Search for the cell housing the specified text and yield its (X, Y) center coordinate. 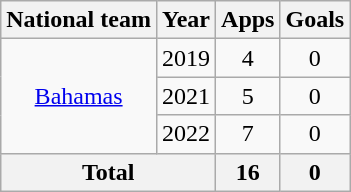
Apps (248, 20)
5 (248, 96)
4 (248, 58)
16 (248, 172)
National team (79, 20)
Goals (315, 20)
2019 (186, 58)
7 (248, 134)
Bahamas (79, 96)
2021 (186, 96)
Total (108, 172)
2022 (186, 134)
Year (186, 20)
